Return [X, Y] of the center of cell containing provided text 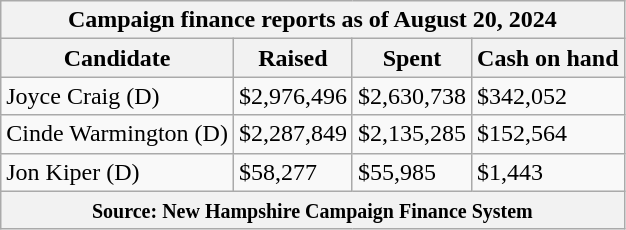
$2,976,496 [292, 96]
$342,052 [548, 96]
$2,135,285 [412, 134]
Source: New Hampshire Campaign Finance System [312, 210]
Joyce Craig (D) [118, 96]
Spent [412, 58]
Raised [292, 58]
$2,630,738 [412, 96]
$2,287,849 [292, 134]
Campaign finance reports as of August 20, 2024 [312, 20]
$58,277 [292, 172]
Cash on hand [548, 58]
$152,564 [548, 134]
Jon Kiper (D) [118, 172]
Candidate [118, 58]
Cinde Warmington (D) [118, 134]
$55,985 [412, 172]
$1,443 [548, 172]
